Detect which cell encompasses the target text, then output its (X, Y) center coordinate. 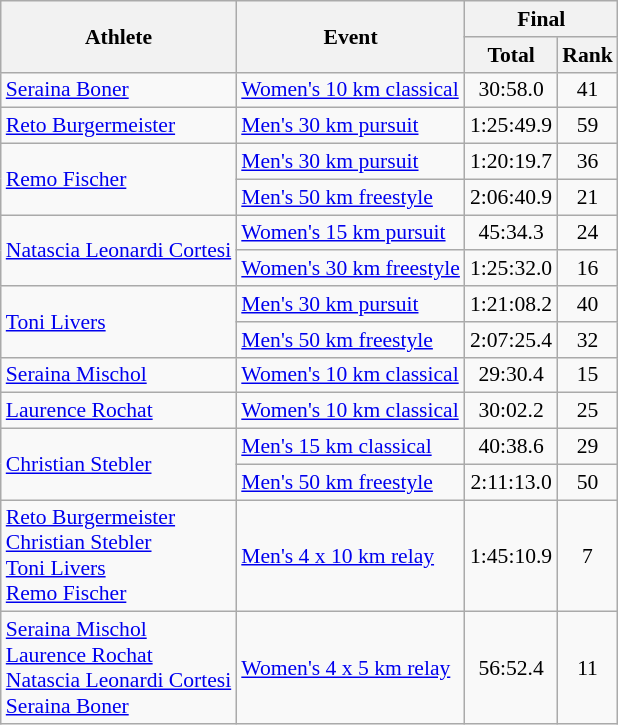
Athlete (119, 36)
21 (588, 197)
2:07:25.4 (511, 340)
Total (511, 55)
2:11:13.0 (511, 482)
Seraina MischolLaurence RochatNatascia Leonardi CortesiSeraina Boner (119, 668)
7 (588, 556)
Natascia Leonardi Cortesi (119, 250)
24 (588, 233)
15 (588, 375)
59 (588, 126)
40:38.6 (511, 447)
Seraina Boner (119, 90)
1:21:08.2 (511, 304)
25 (588, 411)
Rank (588, 55)
Remo Fischer (119, 180)
40 (588, 304)
Toni Livers (119, 322)
29:30.4 (511, 375)
30:02.2 (511, 411)
36 (588, 162)
11 (588, 668)
1:25:49.9 (511, 126)
Event (350, 36)
1:25:32.0 (511, 269)
45:34.3 (511, 233)
50 (588, 482)
Laurence Rochat (119, 411)
Women's 4 x 5 km relay (350, 668)
Men's 15 km classical (350, 447)
1:45:10.9 (511, 556)
Seraina Mischol (119, 375)
Reto Burgermeister (119, 126)
56:52.4 (511, 668)
Women's 30 km freestyle (350, 269)
Men's 4 x 10 km relay (350, 556)
1:20:19.7 (511, 162)
Christian Stebler (119, 464)
Women's 15 km pursuit (350, 233)
2:06:40.9 (511, 197)
30:58.0 (511, 90)
Reto BurgermeisterChristian SteblerToni LiversRemo Fischer (119, 556)
32 (588, 340)
16 (588, 269)
29 (588, 447)
41 (588, 90)
Final (542, 19)
